Identify which cell holds the provided text, then report its [x, y] central coordinate. 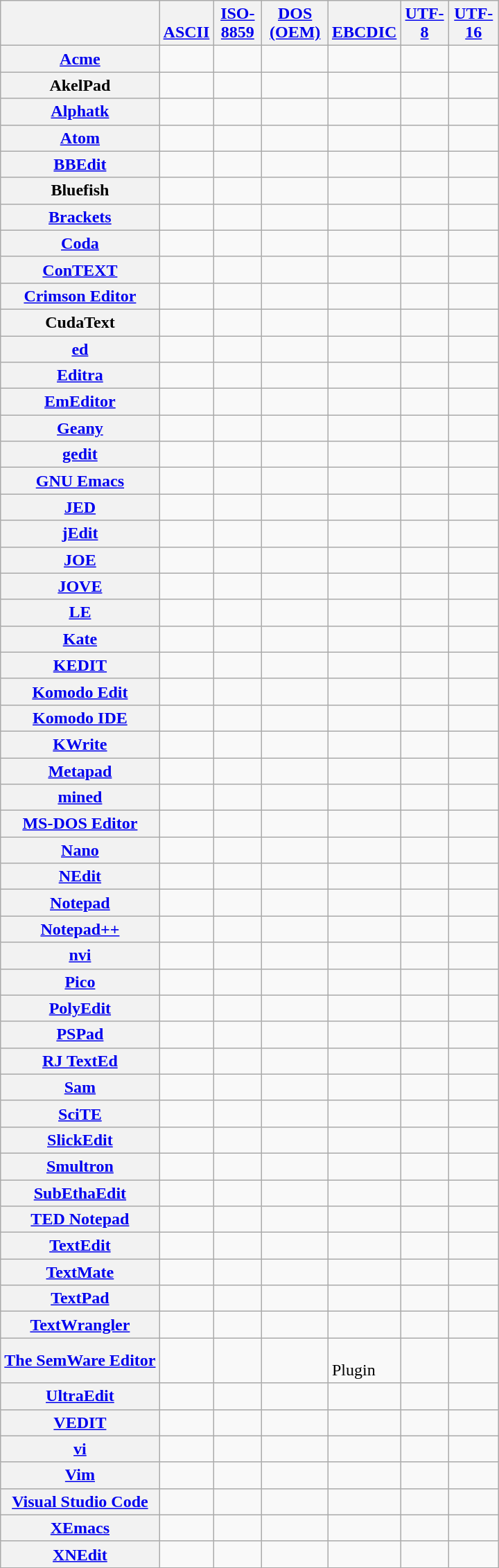
LE [80, 613]
Notepad [80, 903]
gedit [80, 455]
Nano [80, 850]
Metapad [80, 771]
XEmacs [80, 1528]
TextEdit [80, 1246]
Bluefish [80, 191]
Notepad++ [80, 929]
DOS (OEM) [295, 24]
UTF-8 [424, 24]
GNU Emacs [80, 481]
ConTEXT [80, 270]
ISO-8859 [238, 24]
Geany [80, 428]
CudaText [80, 322]
VEDIT [80, 1422]
ed [80, 349]
UTF-16 [473, 24]
mined [80, 798]
EmEditor [80, 402]
KEDIT [80, 665]
UltraEdit [80, 1396]
SciTE [80, 1113]
SlickEdit [80, 1140]
TED Notepad [80, 1219]
PSPad [80, 1034]
Komodo IDE [80, 718]
Brackets [80, 217]
NEdit [80, 877]
Kate [80, 639]
XNEdit [80, 1554]
Atom [80, 138]
JED [80, 507]
Alphatk [80, 112]
nvi [80, 955]
TextMate [80, 1272]
Vim [80, 1475]
MS-DOS Editor [80, 824]
JOE [80, 560]
SubEthaEdit [80, 1192]
TextPad [80, 1298]
Visual Studio Code [80, 1501]
TextWrangler [80, 1325]
Komodo Edit [80, 691]
vi [80, 1449]
AkelPad [80, 85]
KWrite [80, 744]
Pico [80, 982]
EBCDIC [364, 24]
Smultron [80, 1166]
BBEdit [80, 164]
Plugin [364, 1361]
Editra [80, 376]
ASCII [186, 24]
PolyEdit [80, 1008]
jEdit [80, 534]
Crimson Editor [80, 296]
Acme [80, 59]
JOVE [80, 586]
RJ TextEd [80, 1061]
Sam [80, 1087]
The SemWare Editor [80, 1361]
Coda [80, 243]
